Output the (X, Y) coordinate of the center of the cell containing the given text.  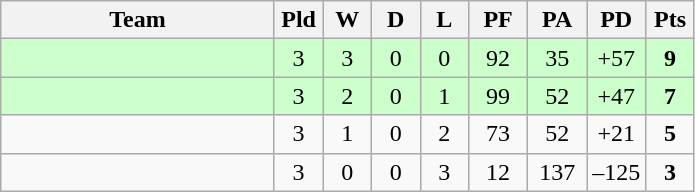
92 (498, 58)
L (444, 20)
Pts (670, 20)
Team (138, 20)
+21 (616, 134)
W (348, 20)
PF (498, 20)
9 (670, 58)
7 (670, 96)
5 (670, 134)
35 (558, 58)
D (396, 20)
+47 (616, 96)
Pld (298, 20)
73 (498, 134)
–125 (616, 172)
PA (558, 20)
99 (498, 96)
+57 (616, 58)
12 (498, 172)
137 (558, 172)
PD (616, 20)
